Provide the (X, Y) coordinate of the cell's center where the given text is located.  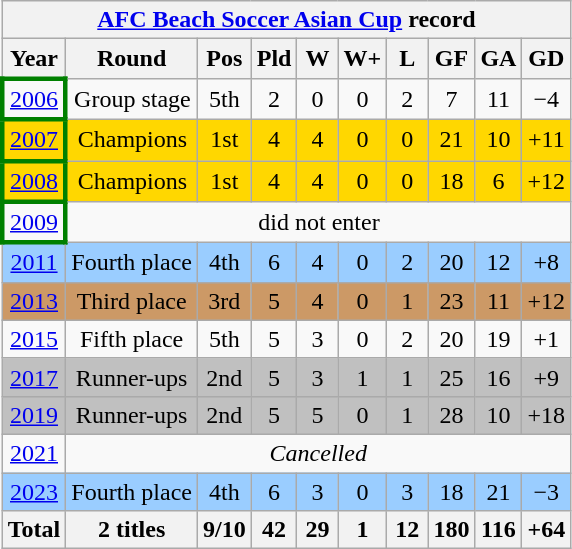
9/10 (224, 530)
29 (318, 530)
Round (132, 59)
+1 (546, 339)
Pos (224, 59)
L (408, 59)
2007 (34, 140)
AFC Beach Soccer Asian Cup record (286, 20)
2006 (34, 98)
3rd (224, 301)
42 (274, 530)
+18 (546, 415)
+8 (546, 263)
W+ (362, 59)
GA (498, 59)
+64 (546, 530)
2017 (34, 377)
W (318, 59)
Third place (132, 301)
Group stage (132, 98)
Cancelled (318, 453)
2009 (34, 222)
2013 (34, 301)
2 titles (132, 530)
2011 (34, 263)
Pld (274, 59)
28 (452, 415)
2021 (34, 453)
GF (452, 59)
19 (498, 339)
7 (452, 98)
2023 (34, 491)
−3 (546, 491)
Fifth place (132, 339)
180 (452, 530)
GD (546, 59)
−4 (546, 98)
2015 (34, 339)
Total (34, 530)
did not enter (318, 222)
16 (498, 377)
2019 (34, 415)
+11 (546, 140)
23 (452, 301)
25 (452, 377)
116 (498, 530)
Year (34, 59)
+9 (546, 377)
2008 (34, 180)
